Pinpoint the cell where the given text exists, returning its [x, y] midpoint coordinate. 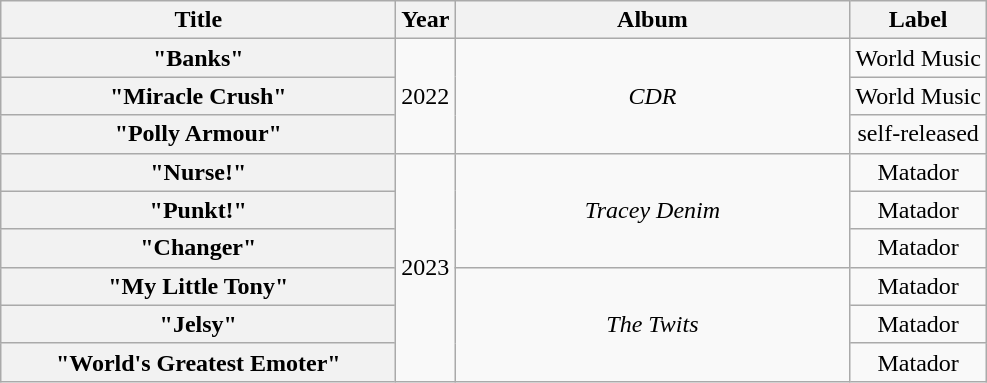
"World's Greatest Emoter" [198, 362]
"Nurse!" [198, 172]
"Miracle Crush" [198, 96]
CDR [652, 96]
Title [198, 20]
Label [918, 20]
Album [652, 20]
"Changer" [198, 248]
self-released [918, 134]
"Punkt!" [198, 210]
"Jelsy" [198, 324]
Tracey Denim [652, 210]
The Twits [652, 324]
Year [426, 20]
"Polly Armour" [198, 134]
"Banks" [198, 58]
"My Little Tony" [198, 286]
2022 [426, 96]
2023 [426, 267]
